For the text-containing cell, return its midpoint in (X, Y) coordinate format. 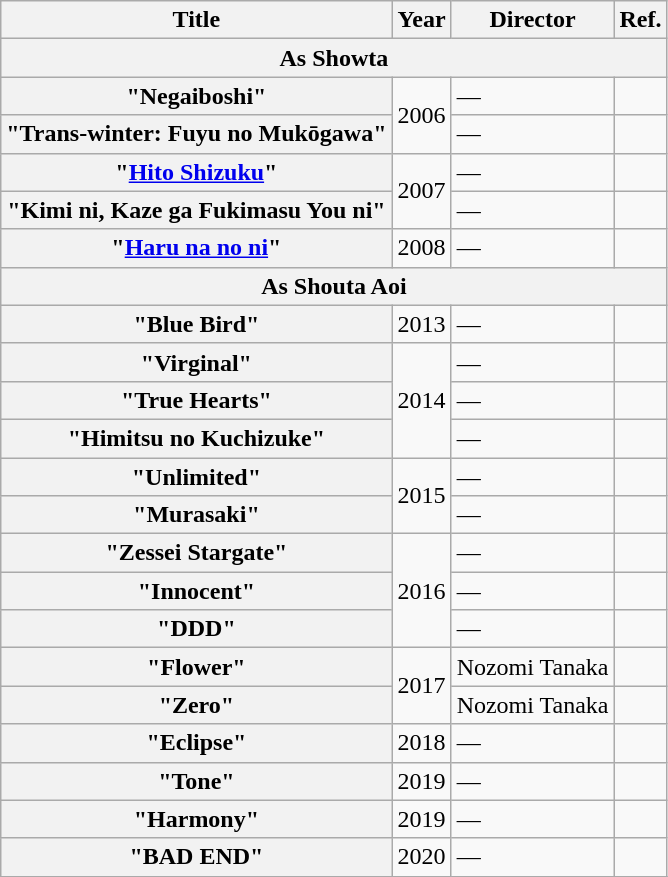
2020 (422, 857)
Year (422, 20)
"Innocent" (196, 591)
"Zero" (196, 705)
"Murasaki" (196, 515)
"DDD" (196, 629)
"BAD END" (196, 857)
"True Hearts" (196, 400)
2006 (422, 115)
"Virginal" (196, 362)
"Eclipse" (196, 743)
2013 (422, 324)
2007 (422, 191)
Title (196, 20)
2015 (422, 496)
"Flower" (196, 667)
"Zessei Stargate" (196, 553)
Ref. (640, 20)
2017 (422, 686)
"Blue Bird" (196, 324)
2008 (422, 248)
"Hito Shizuku" (196, 172)
2014 (422, 400)
"Harmony" (196, 819)
"Trans-winter: Fuyu no Mukōgawa" (196, 134)
"Haru na no ni" (196, 248)
As Shouta Aoi (334, 286)
2018 (422, 743)
"Himitsu no Kuchizuke" (196, 438)
"Negaiboshi" (196, 96)
"Kimi ni, Kaze ga Fukimasu You ni" (196, 210)
"Unlimited" (196, 477)
"Tone" (196, 781)
Director (532, 20)
2016 (422, 591)
As Showta (334, 58)
